Scan for the cell matching the given text and deliver its [x, y] coordinate at center. 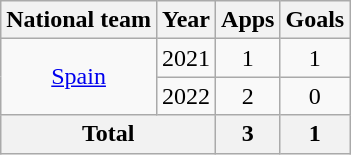
3 [248, 134]
Total [108, 134]
2022 [186, 96]
0 [315, 96]
2 [248, 96]
Goals [315, 20]
Apps [248, 20]
Year [186, 20]
2021 [186, 58]
Spain [79, 77]
National team [79, 20]
